Identify which cell holds the provided text, then report its [X, Y] central coordinate. 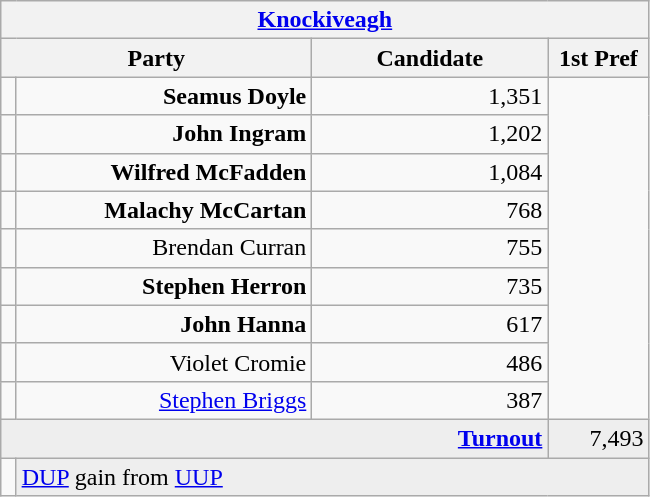
1,351 [430, 96]
735 [430, 286]
DUP gain from UUP [332, 477]
Stephen Herron [164, 286]
John Hanna [164, 324]
Malachy McCartan [164, 210]
755 [430, 248]
Seamus Doyle [164, 96]
387 [430, 400]
Knockiveagh [325, 20]
Turnout [274, 438]
1,202 [430, 134]
768 [430, 210]
Stephen Briggs [164, 400]
1st Pref [598, 58]
Violet Cromie [164, 362]
617 [430, 324]
Wilfred McFadden [164, 172]
John Ingram [164, 134]
Candidate [430, 58]
Party [156, 58]
486 [430, 362]
1,084 [430, 172]
7,493 [598, 438]
Brendan Curran [164, 248]
